Search for the cell housing the specified text and yield its (X, Y) center coordinate. 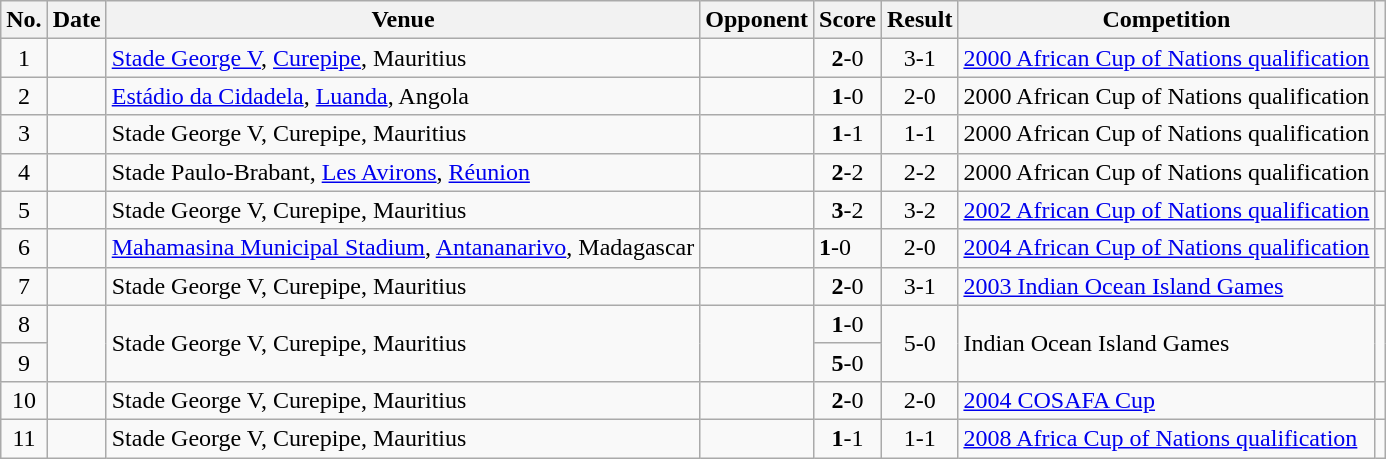
Mahamasina Municipal Stadium, Antananarivo, Madagascar (403, 248)
Stade Paulo-Brabant, Les Avirons, Réunion (403, 172)
1 (24, 58)
Competition (1166, 20)
2002 African Cup of Nations qualification (1166, 210)
Score (848, 20)
3 (24, 134)
Date (76, 20)
Indian Ocean Island Games (1166, 343)
2003 Indian Ocean Island Games (1166, 286)
7 (24, 286)
4 (24, 172)
8 (24, 324)
2004 African Cup of Nations qualification (1166, 248)
2004 COSAFA Cup (1166, 400)
5 (24, 210)
9 (24, 362)
10 (24, 400)
2 (24, 96)
11 (24, 438)
Venue (403, 20)
Estádio da Cidadela, Luanda, Angola (403, 96)
2008 Africa Cup of Nations qualification (1166, 438)
Result (920, 20)
6 (24, 248)
No. (24, 20)
Opponent (757, 20)
